Capture the cell that displays the provided text and extract its [X, Y] central coordinate. 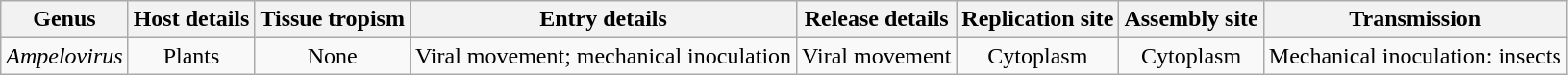
Ampelovirus [64, 56]
Entry details [603, 19]
Assembly site [1191, 19]
Tissue tropism [333, 19]
Mechanical inoculation: insects [1415, 56]
None [333, 56]
Host details [191, 19]
Viral movement; mechanical inoculation [603, 56]
Genus [64, 19]
Viral movement [877, 56]
Replication site [1038, 19]
Transmission [1415, 19]
Plants [191, 56]
Release details [877, 19]
